Determine the (x, y) coordinate at the center of the cell enclosing the given text.  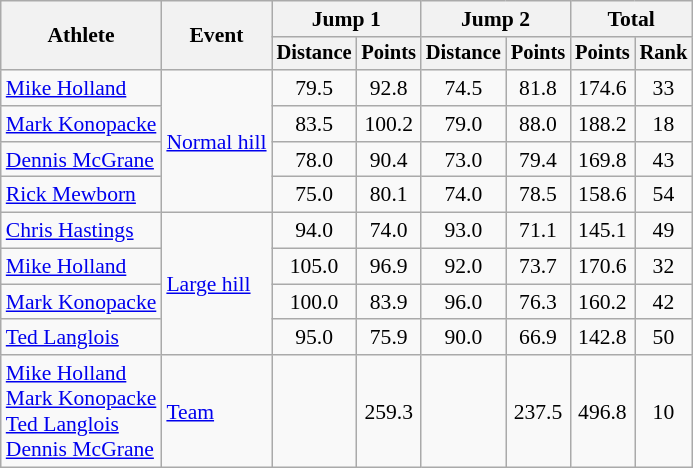
73.0 (464, 160)
100.2 (388, 124)
Normal hill (216, 141)
Dennis McGrane (82, 160)
10 (664, 411)
237.5 (538, 411)
Mike HollandMark KonopackeTed LangloisDennis McGrane (82, 411)
83.5 (314, 124)
78.0 (314, 160)
54 (664, 195)
174.6 (602, 88)
Event (216, 36)
78.5 (538, 195)
100.0 (314, 302)
32 (664, 267)
75.0 (314, 195)
145.1 (602, 231)
83.9 (388, 302)
96.0 (464, 302)
95.0 (314, 338)
96.9 (388, 267)
75.9 (388, 338)
71.1 (538, 231)
88.0 (538, 124)
74.5 (464, 88)
Rick Mewborn (82, 195)
142.8 (602, 338)
49 (664, 231)
81.8 (538, 88)
496.8 (602, 411)
92.8 (388, 88)
66.9 (538, 338)
33 (664, 88)
Chris Hastings (82, 231)
Rank (664, 54)
18 (664, 124)
50 (664, 338)
73.7 (538, 267)
158.6 (602, 195)
94.0 (314, 231)
93.0 (464, 231)
76.3 (538, 302)
92.0 (464, 267)
Athlete (82, 36)
105.0 (314, 267)
80.1 (388, 195)
90.4 (388, 160)
42 (664, 302)
170.6 (602, 267)
79.5 (314, 88)
160.2 (602, 302)
169.8 (602, 160)
43 (664, 160)
Total (631, 19)
Ted Langlois (82, 338)
79.0 (464, 124)
Team (216, 411)
Large hill (216, 284)
79.4 (538, 160)
188.2 (602, 124)
Jump 1 (346, 19)
90.0 (464, 338)
Jump 2 (496, 19)
259.3 (388, 411)
